From the cell containing the given text, extract its center point as [X, Y] coordinate. 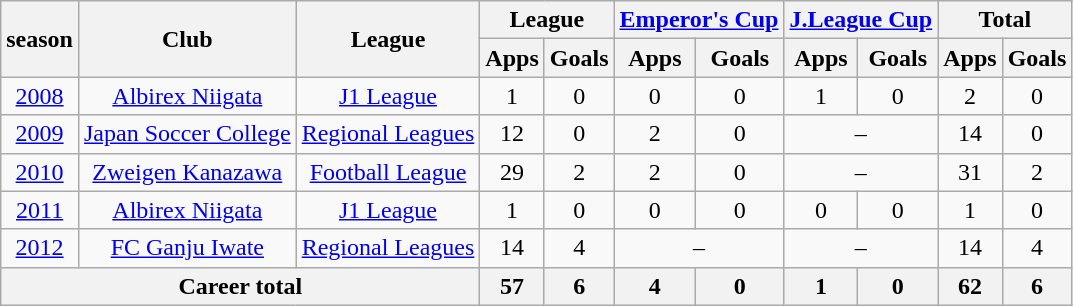
Career total [240, 286]
57 [512, 286]
2011 [40, 210]
season [40, 39]
Club [187, 39]
2010 [40, 172]
12 [512, 134]
Total [1005, 20]
29 [512, 172]
Football League [388, 172]
2012 [40, 248]
31 [970, 172]
FC Ganju Iwate [187, 248]
Emperor's Cup [699, 20]
2008 [40, 96]
2009 [40, 134]
Japan Soccer College [187, 134]
Zweigen Kanazawa [187, 172]
62 [970, 286]
J.League Cup [861, 20]
